Scan for the cell matching the given text and deliver its [x, y] coordinate at center. 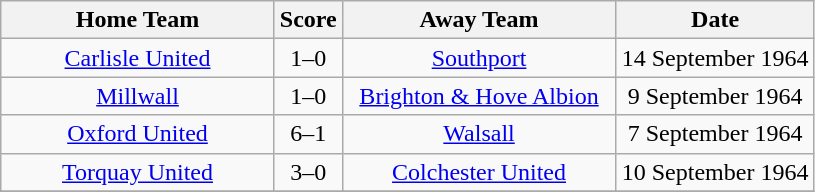
Torquay United [138, 172]
Walsall [479, 134]
Score [308, 20]
Colchester United [479, 172]
Away Team [479, 20]
Brighton & Hove Albion [479, 96]
Oxford United [138, 134]
Carlisle United [138, 58]
6–1 [308, 134]
14 September 1964 [716, 58]
Southport [479, 58]
3–0 [308, 172]
9 September 1964 [716, 96]
10 September 1964 [716, 172]
Date [716, 20]
Millwall [138, 96]
7 September 1964 [716, 134]
Home Team [138, 20]
